Scan for the cell matching the given text and deliver its (x, y) coordinate at center. 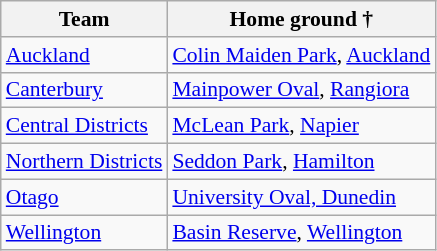
Northern Districts (84, 162)
Mainpower Oval, Rangiora (301, 90)
Canterbury (84, 90)
Wellington (84, 233)
Seddon Park, Hamilton (301, 162)
Colin Maiden Park, Auckland (301, 55)
Home ground † (301, 19)
Basin Reserve, Wellington (301, 233)
Central Districts (84, 126)
Otago (84, 197)
Team (84, 19)
McLean Park, Napier (301, 126)
Auckland (84, 55)
University Oval, Dunedin (301, 197)
